Determine the [X, Y] coordinate at the center of the cell enclosing the given text.  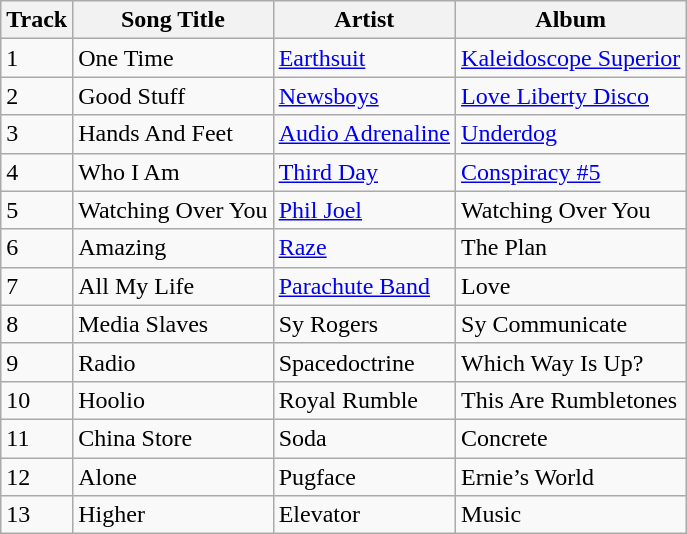
Music [571, 515]
1 [37, 58]
Sy Rogers [364, 324]
9 [37, 362]
Ernie’s World [571, 477]
Royal Rumble [364, 400]
Underdog [571, 134]
Elevator [364, 515]
Pugface [364, 477]
7 [37, 286]
Alone [173, 477]
5 [37, 210]
Album [571, 20]
Third Day [364, 172]
8 [37, 324]
Track [37, 20]
Sy Communicate [571, 324]
Love [571, 286]
Phil Joel [364, 210]
Parachute Band [364, 286]
Raze [364, 248]
Amazing [173, 248]
Artist [364, 20]
Which Way Is Up? [571, 362]
Media Slaves [173, 324]
China Store [173, 438]
10 [37, 400]
Who I Am [173, 172]
13 [37, 515]
Concrete [571, 438]
Soda [364, 438]
This Are Rumbletones [571, 400]
Good Stuff [173, 96]
Love Liberty Disco [571, 96]
Conspiracy #5 [571, 172]
Radio [173, 362]
Earthsuit [364, 58]
3 [37, 134]
Newsboys [364, 96]
Kaleidoscope Superior [571, 58]
Song Title [173, 20]
The Plan [571, 248]
6 [37, 248]
4 [37, 172]
Spacedoctrine [364, 362]
Hands And Feet [173, 134]
12 [37, 477]
Audio Adrenaline [364, 134]
One Time [173, 58]
11 [37, 438]
Hoolio [173, 400]
2 [37, 96]
All My Life [173, 286]
Higher [173, 515]
